Capture the cell that displays the provided text and extract its (X, Y) central coordinate. 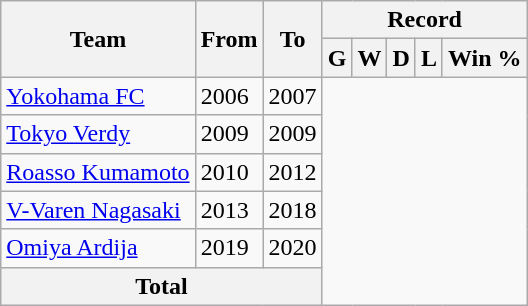
V-Varen Nagasaki (98, 210)
2012 (292, 172)
2006 (229, 96)
Roasso Kumamoto (98, 172)
D (401, 58)
From (229, 39)
Win % (484, 58)
W (370, 58)
L (428, 58)
Total (162, 286)
G (337, 58)
2013 (229, 210)
Team (98, 39)
Record (424, 20)
Tokyo Verdy (98, 134)
2019 (229, 248)
2018 (292, 210)
2010 (229, 172)
2007 (292, 96)
Yokohama FC (98, 96)
Omiya Ardija (98, 248)
2020 (292, 248)
To (292, 39)
